Scan for the cell matching the given text and deliver its (X, Y) coordinate at center. 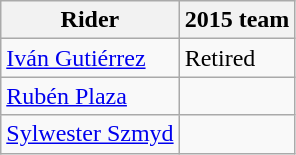
Retired (237, 58)
Rider (90, 20)
Rubén Plaza (90, 96)
Iván Gutiérrez (90, 58)
Sylwester Szmyd (90, 134)
2015 team (237, 20)
